Return the (x, y) coordinate for the center point of the cell that contains the specified text.  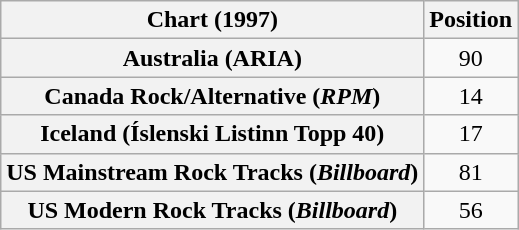
US Modern Rock Tracks (Billboard) (212, 210)
Canada Rock/Alternative (RPM) (212, 96)
Position (471, 20)
14 (471, 96)
17 (471, 134)
US Mainstream Rock Tracks (Billboard) (212, 172)
Australia (ARIA) (212, 58)
90 (471, 58)
Iceland (Íslenski Listinn Topp 40) (212, 134)
56 (471, 210)
81 (471, 172)
Chart (1997) (212, 20)
